Find where the given text appears and provide that cell's center as [X, Y] coordinate. 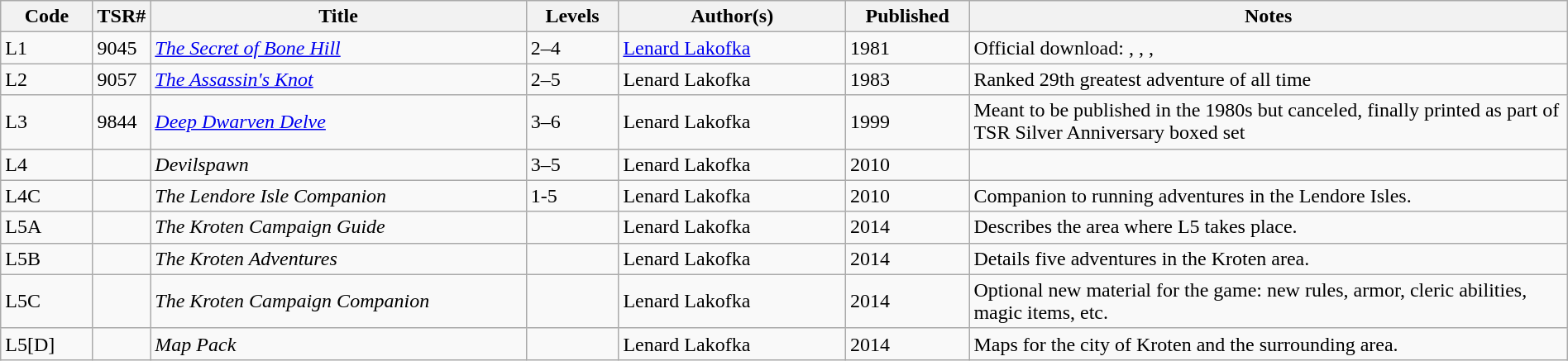
Devilspawn [338, 164]
L5C [46, 301]
Meant to be published in the 1980s but canceled, finally printed as part of TSR Silver Anniversary boxed set [1269, 122]
The Assassin's Knot [338, 79]
1981 [906, 48]
2–5 [572, 79]
1999 [906, 122]
9057 [122, 79]
3–6 [572, 122]
L1 [46, 48]
L5A [46, 227]
L4C [46, 196]
Maps for the city of Kroten and the surrounding area. [1269, 344]
The Kroten Campaign Guide [338, 227]
L3 [46, 122]
Ranked 29th greatest adventure of all time [1269, 79]
2–4 [572, 48]
9844 [122, 122]
1983 [906, 79]
L2 [46, 79]
Author(s) [733, 17]
9045 [122, 48]
L5[D] [46, 344]
Levels [572, 17]
TSR# [122, 17]
Code [46, 17]
L5B [46, 259]
Title [338, 17]
Companion to running adventures in the Lendore Isles. [1269, 196]
Describes the area where L5 takes place. [1269, 227]
Deep Dwarven Delve [338, 122]
The Kroten Adventures [338, 259]
Optional new material for the game: new rules, armor, cleric abilities, magic items, etc. [1269, 301]
Map Pack [338, 344]
Notes [1269, 17]
The Kroten Campaign Companion [338, 301]
Published [906, 17]
L4 [46, 164]
1-5 [572, 196]
Details five adventures in the Kroten area. [1269, 259]
The Lendore Isle Companion [338, 196]
The Secret of Bone Hill [338, 48]
Official download: , , , [1269, 48]
3–5 [572, 164]
